Determine the (x, y) coordinate at the center of the cell enclosing the given text.  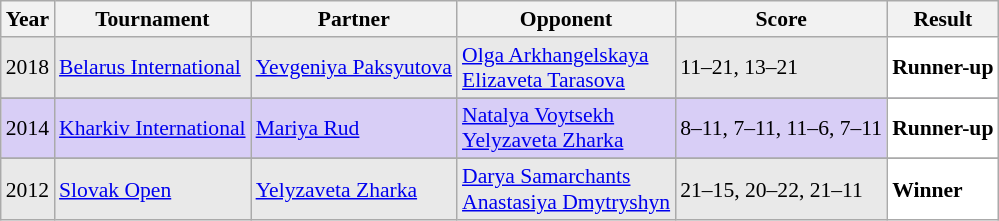
Score (781, 19)
Yelyzaveta Zharka (354, 190)
Result (942, 19)
Year (28, 19)
Natalya Voytsekh Yelyzaveta Zharka (566, 128)
8–11, 7–11, 11–6, 7–11 (781, 128)
Mariya Rud (354, 128)
Tournament (152, 19)
2014 (28, 128)
Belarus International (152, 68)
Olga Arkhangelskaya Elizaveta Tarasova (566, 68)
11–21, 13–21 (781, 68)
Darya Samarchants Anastasiya Dmytryshyn (566, 190)
Kharkiv International (152, 128)
Yevgeniya Paksyutova (354, 68)
Partner (354, 19)
Opponent (566, 19)
21–15, 20–22, 21–11 (781, 190)
2018 (28, 68)
Winner (942, 190)
2012 (28, 190)
Slovak Open (152, 190)
